Output the [X, Y] coordinate of the center of the cell containing the given text.  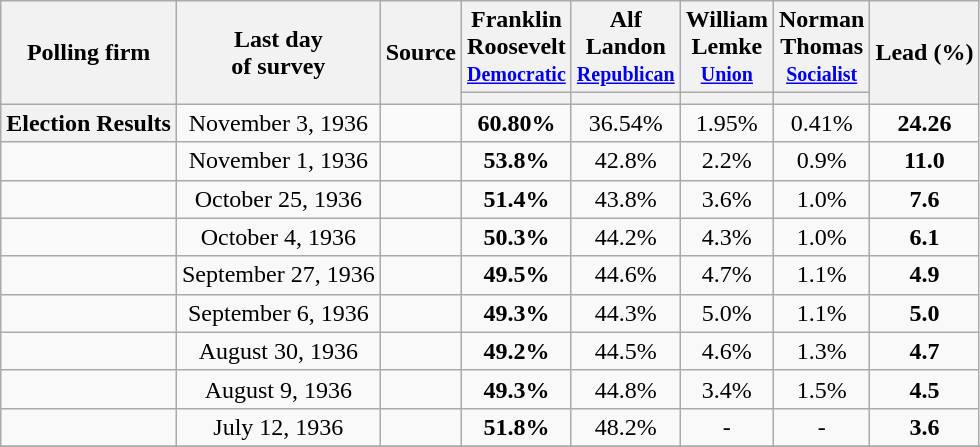
42.8% [626, 161]
36.54% [626, 123]
November 1, 1936 [278, 161]
4.7% [726, 275]
August 30, 1936 [278, 351]
4.5 [924, 389]
51.8% [516, 427]
0.9% [821, 161]
0.41% [821, 123]
2.2% [726, 161]
44.8% [626, 389]
49.2% [516, 351]
September 6, 1936 [278, 313]
44.6% [626, 275]
6.1 [924, 237]
4.7 [924, 351]
Franklin RooseveltDemocratic [516, 47]
October 25, 1936 [278, 199]
Last day of survey [278, 52]
5.0% [726, 313]
July 12, 1936 [278, 427]
1.95% [726, 123]
5.0 [924, 313]
Alf LandonRepublican [626, 47]
Source [420, 52]
51.4% [516, 199]
Lead (%) [924, 52]
48.2% [626, 427]
60.80% [516, 123]
44.3% [626, 313]
4.6% [726, 351]
11.0 [924, 161]
William LemkeUnion [726, 47]
September 27, 1936 [278, 275]
3.4% [726, 389]
November 3, 1936 [278, 123]
7.6 [924, 199]
43.8% [626, 199]
Polling firm [89, 52]
Election Results [89, 123]
50.3% [516, 237]
October 4, 1936 [278, 237]
4.3% [726, 237]
44.5% [626, 351]
1.3% [821, 351]
4.9 [924, 275]
3.6 [924, 427]
53.8% [516, 161]
Norman ThomasSocialist [821, 47]
August 9, 1936 [278, 389]
1.5% [821, 389]
3.6% [726, 199]
24.26 [924, 123]
44.2% [626, 237]
49.5% [516, 275]
